Capture the cell that displays the provided text and extract its (X, Y) central coordinate. 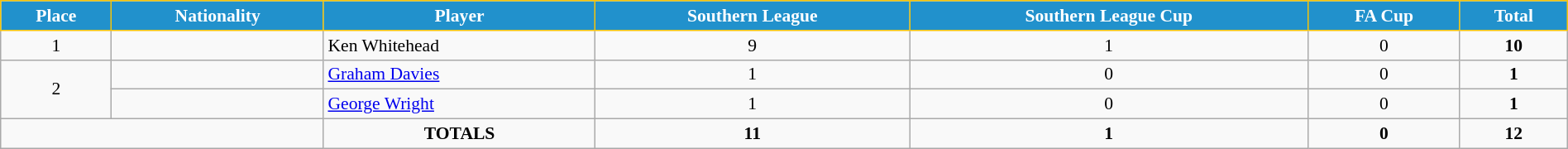
10 (1513, 46)
George Wright (459, 104)
Place (56, 16)
Southern League Cup (1109, 16)
Nationality (218, 16)
TOTALS (459, 134)
11 (753, 134)
9 (753, 46)
Graham Davies (459, 74)
Southern League (753, 16)
Player (459, 16)
12 (1513, 134)
Ken Whitehead (459, 46)
FA Cup (1384, 16)
Total (1513, 16)
2 (56, 89)
